Find where the given text appears and provide that cell's center as (x, y) coordinate. 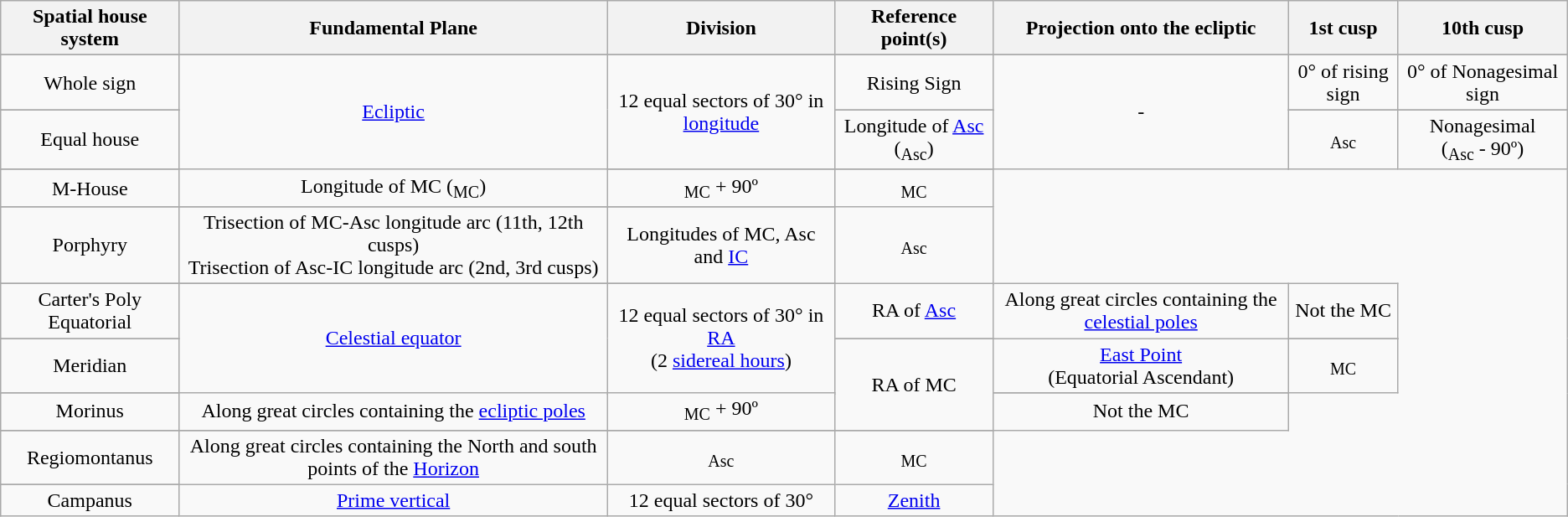
Division (722, 28)
1st cusp (1343, 28)
Projection onto the ecliptic (1141, 28)
12 equal sectors of 30° (722, 500)
12 equal sectors of 30° in longitude (722, 112)
Rising Sign (914, 82)
Regiomontanus (90, 458)
Prime vertical (394, 500)
Porphyry (90, 246)
Spatial house system (90, 28)
Zenith (914, 500)
Fundamental Plane (394, 28)
Longitudes of MC, Asc and IC (722, 246)
Whole sign (90, 82)
Campanus (90, 500)
Celestial equator (394, 339)
0° of rising sign (1343, 82)
Along great circles containing the North and south points of the Horizon (394, 458)
RA of Asc (914, 312)
Longitude of Asc (Asc) (914, 139)
East Point(Equatorial Ascendant) (1141, 365)
Ecliptic (394, 112)
Longitude of MC (MC) (394, 188)
Morinus (90, 411)
0° of Nonagesimal sign (1483, 82)
Nonagesimal(Asc - 90º) (1483, 139)
Reference point(s) (914, 28)
Trisection of MC-Asc longitude arc (11th, 12th cusps)Trisection of Asc-IC longitude arc (2nd, 3rd cusps) (394, 246)
Equal house (90, 139)
Meridian (90, 365)
Along great circles containing the ecliptic poles (394, 411)
M-House (90, 188)
- (1141, 112)
12 equal sectors of 30° in RA(2 sidereal hours) (722, 339)
10th cusp (1483, 28)
Carter's Poly Equatorial (90, 312)
RA of MC (914, 384)
Along great circles containing the celestial poles (1141, 312)
